Output the (x, y) coordinate of the center of the cell containing the given text.  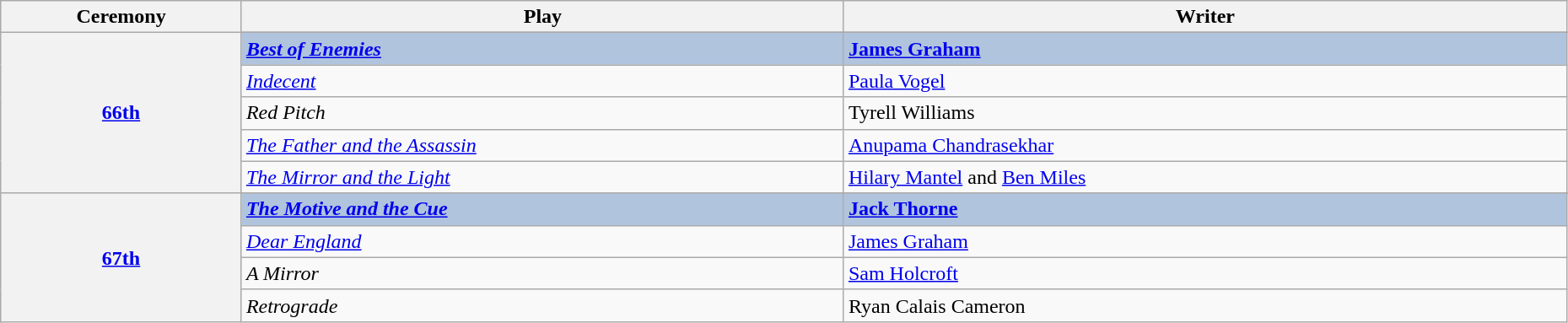
Tyrell Williams (1204, 113)
67th (121, 257)
Anupama Chandrasekhar (1204, 145)
Paula Vogel (1204, 81)
Indecent (542, 81)
Ceremony (121, 17)
Play (542, 17)
Writer (1204, 17)
Red Pitch (542, 113)
The Mirror and the Light (542, 177)
Retrograde (542, 305)
66th (121, 113)
Jack Thorne (1204, 209)
Sam Holcroft (1204, 273)
Best of Enemies (542, 49)
Hilary Mantel and Ben Miles (1204, 177)
The Father and the Assassin (542, 145)
Ryan Calais Cameron (1204, 305)
Dear England (542, 241)
A Mirror (542, 273)
The Motive and the Cue (542, 209)
